Return (x, y) of the center of cell containing provided text 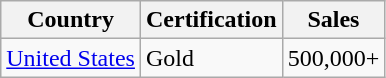
Country (71, 20)
United States (71, 58)
500,000+ (334, 58)
Certification (211, 20)
Sales (334, 20)
Gold (211, 58)
